Detect which cell encompasses the target text, then output its [x, y] center coordinate. 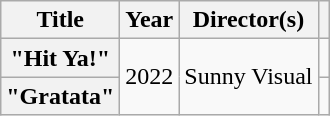
Sunny Visual [248, 77]
2022 [150, 77]
"Gratata" [60, 96]
Title [60, 20]
Director(s) [248, 20]
Year [150, 20]
"Hit Ya!" [60, 58]
